Pinpoint the cell where the given text exists, returning its [x, y] midpoint coordinate. 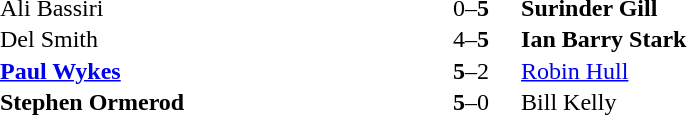
4–5 [471, 39]
5–2 [471, 71]
